Pinpoint the cell where the given text exists, returning its [x, y] midpoint coordinate. 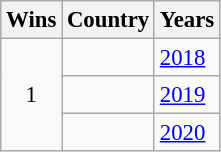
1 [32, 96]
Wins [32, 20]
2019 [186, 95]
2020 [186, 133]
2018 [186, 58]
Country [108, 20]
Years [186, 20]
